Return (X, Y) of the center of cell containing provided text 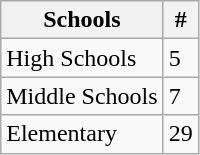
5 (180, 58)
Schools (82, 20)
29 (180, 134)
Middle Schools (82, 96)
# (180, 20)
High Schools (82, 58)
Elementary (82, 134)
7 (180, 96)
